Return the (X, Y) coordinate for the center point of the cell that contains the specified text.  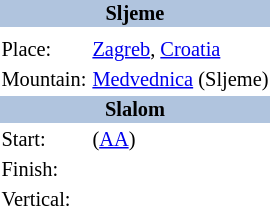
Slalom (135, 110)
Place: (44, 50)
Sljeme (135, 14)
Zagreb, Croatia (180, 50)
Medvednica (Sljeme) (180, 80)
Finish: (44, 170)
(AA) (180, 140)
Mountain: (44, 80)
Start: (44, 140)
